Search for the cell housing the specified text and yield its (X, Y) center coordinate. 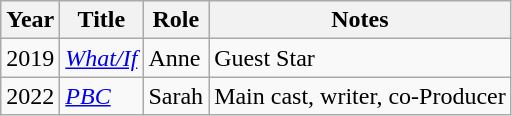
Main cast, writer, co-Producer (360, 96)
Year (30, 20)
Sarah (176, 96)
PBC (102, 96)
2019 (30, 58)
Anne (176, 58)
What/If (102, 58)
Title (102, 20)
Guest Star (360, 58)
Notes (360, 20)
Role (176, 20)
2022 (30, 96)
